Pinpoint the cell where the given text exists, returning its [X, Y] midpoint coordinate. 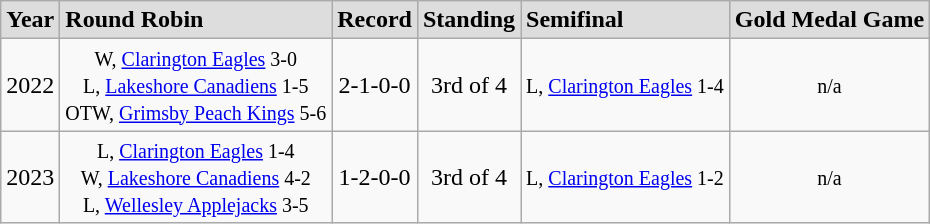
2022 [30, 85]
1-2-0-0 [375, 177]
L, Clarington Eagles 1-4 [626, 85]
Record [375, 20]
Gold Medal Game [829, 20]
Standing [468, 20]
2023 [30, 177]
W, Clarington Eagles 3-0L, Lakeshore Canadiens 1-5OTW, Grimsby Peach Kings 5-6 [196, 85]
Year [30, 20]
Semifinal [626, 20]
2-1-0-0 [375, 85]
Round Robin [196, 20]
L, Clarington Eagles 1-2 [626, 177]
L, Clarington Eagles 1-4W, Lakeshore Canadiens 4-2L, Wellesley Applejacks 3-5 [196, 177]
